Provide the [X, Y] coordinate of the cell's center where the given text is located.  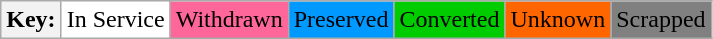
Scrapped [661, 20]
Converted [450, 20]
Withdrawn [229, 20]
Preserved [341, 20]
In Service [116, 20]
Key: [31, 20]
Unknown [558, 20]
